Return the (X, Y) coordinate for the center point of the cell that contains the specified text.  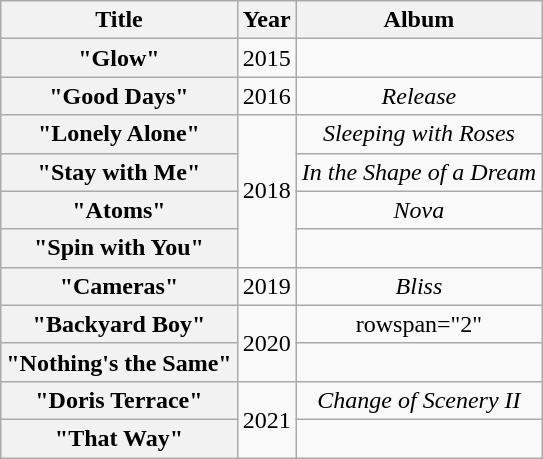
Release (418, 96)
"Backyard Boy" (119, 324)
2019 (266, 286)
2021 (266, 419)
Bliss (418, 286)
"Cameras" (119, 286)
Change of Scenery II (418, 400)
In the Shape of a Dream (418, 172)
2015 (266, 58)
"Doris Terrace" (119, 400)
Sleeping with Roses (418, 134)
"That Way" (119, 438)
Nova (418, 210)
"Spin with You" (119, 248)
"Atoms" (119, 210)
"Nothing's the Same" (119, 362)
2020 (266, 343)
2016 (266, 96)
Year (266, 20)
rowspan="2" (418, 324)
Album (418, 20)
"Lonely Alone" (119, 134)
2018 (266, 191)
"Glow" (119, 58)
"Stay with Me" (119, 172)
"Good Days" (119, 96)
Title (119, 20)
